Extract the [X, Y] coordinate from the center of the cell holding the provided text.  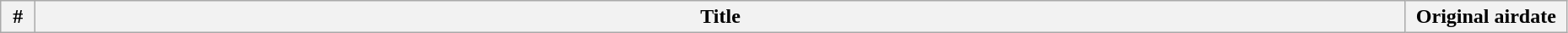
# [19, 17]
Title [720, 17]
Original airdate [1486, 17]
